Pinpoint the cell where the given text exists, returning its (X, Y) midpoint coordinate. 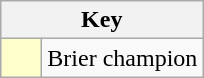
Brier champion (122, 58)
Key (102, 20)
